Locate the cell with the specified text and output its [x, y] center coordinate. 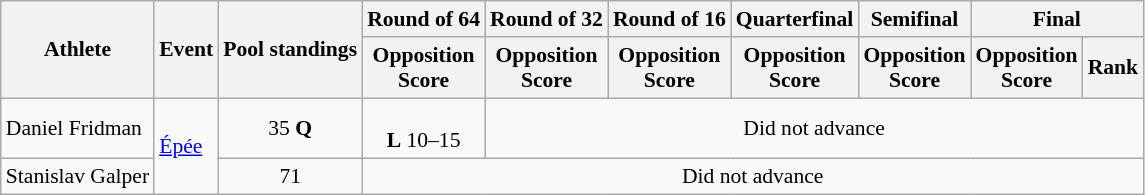
Épée [186, 146]
35 Q [290, 128]
Round of 16 [670, 19]
Final [1058, 19]
71 [290, 177]
L 10–15 [424, 128]
Round of 64 [424, 19]
Semifinal [914, 19]
Stanislav Galper [78, 177]
Event [186, 50]
Daniel Fridman [78, 128]
Round of 32 [546, 19]
Athlete [78, 50]
Pool standings [290, 50]
Rank [1114, 68]
Quarterfinal [795, 19]
